Detect which cell encompasses the target text, then output its (X, Y) center coordinate. 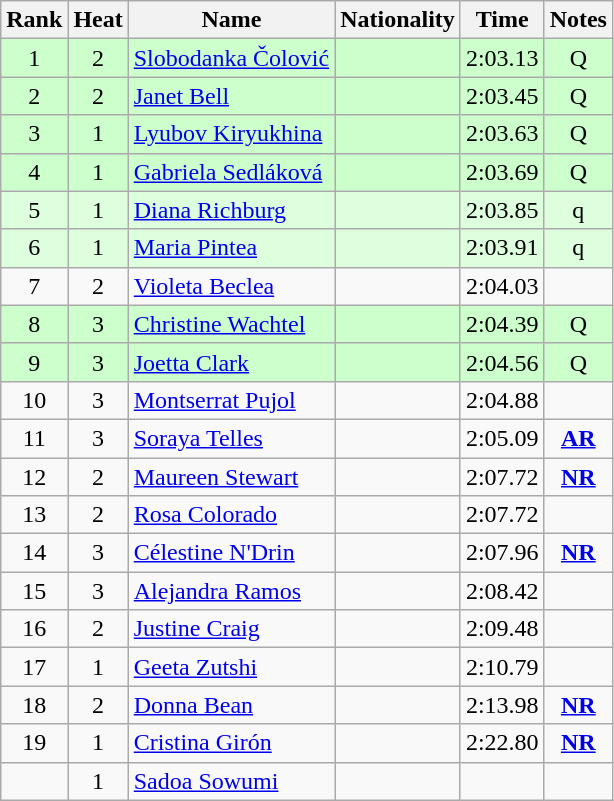
13 (34, 515)
10 (34, 400)
Nationality (398, 20)
2:04.56 (502, 362)
2:03.91 (502, 248)
18 (34, 705)
15 (34, 591)
2:10.79 (502, 667)
2:08.42 (502, 591)
Notes (578, 20)
Donna Bean (231, 705)
2:07.96 (502, 553)
Célestine N'Drin (231, 553)
2:13.98 (502, 705)
2:05.09 (502, 438)
6 (34, 248)
19 (34, 743)
17 (34, 667)
7 (34, 286)
Rank (34, 20)
5 (34, 210)
11 (34, 438)
2:03.63 (502, 134)
2:03.85 (502, 210)
2:22.80 (502, 743)
Cristina Girón (231, 743)
4 (34, 172)
2:03.13 (502, 58)
Sadoa Sowumi (231, 781)
8 (34, 324)
Gabriela Sedláková (231, 172)
9 (34, 362)
Lyubov Kiryukhina (231, 134)
Soraya Telles (231, 438)
Time (502, 20)
Christine Wachtel (231, 324)
Janet Bell (231, 96)
2:09.48 (502, 629)
2:04.39 (502, 324)
Joetta Clark (231, 362)
Slobodanka Čolović (231, 58)
12 (34, 477)
2:04.88 (502, 400)
2:03.69 (502, 172)
16 (34, 629)
Montserrat Pujol (231, 400)
Justine Craig (231, 629)
2:03.45 (502, 96)
2:04.03 (502, 286)
Name (231, 20)
14 (34, 553)
Maria Pintea (231, 248)
Maureen Stewart (231, 477)
Heat (98, 20)
Alejandra Ramos (231, 591)
Violeta Beclea (231, 286)
AR (578, 438)
Rosa Colorado (231, 515)
Diana Richburg (231, 210)
Geeta Zutshi (231, 667)
